Capture the cell that displays the provided text and extract its (x, y) central coordinate. 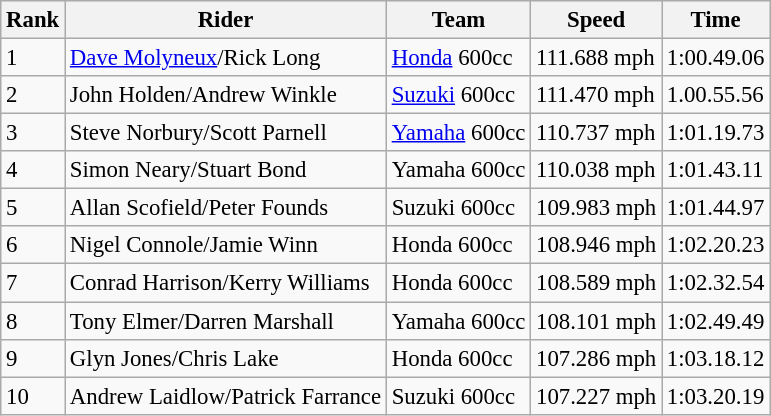
110.038 mph (596, 170)
6 (33, 245)
1:00.49.06 (716, 58)
1.00.55.56 (716, 95)
111.688 mph (596, 58)
1:02.20.23 (716, 245)
1:03.18.12 (716, 358)
Time (716, 20)
Speed (596, 20)
108.946 mph (596, 245)
110.737 mph (596, 133)
108.101 mph (596, 321)
107.286 mph (596, 358)
1:01.19.73 (716, 133)
8 (33, 321)
Andrew Laidlow/Patrick Farrance (226, 396)
108.589 mph (596, 283)
Tony Elmer/Darren Marshall (226, 321)
10 (33, 396)
111.470 mph (596, 95)
John Holden/Andrew Winkle (226, 95)
109.983 mph (596, 208)
Rank (33, 20)
1:03.20.19 (716, 396)
Conrad Harrison/Kerry Williams (226, 283)
1:02.49.49 (716, 321)
4 (33, 170)
3 (33, 133)
Dave Molyneux/Rick Long (226, 58)
Nigel Connole/Jamie Winn (226, 245)
1:02.32.54 (716, 283)
7 (33, 283)
107.227 mph (596, 396)
Allan Scofield/Peter Founds (226, 208)
5 (33, 208)
Simon Neary/Stuart Bond (226, 170)
9 (33, 358)
Steve Norbury/Scott Parnell (226, 133)
Rider (226, 20)
1:01.43.11 (716, 170)
Team (458, 20)
Glyn Jones/Chris Lake (226, 358)
1:01.44.97 (716, 208)
2 (33, 95)
1 (33, 58)
